Locate the cell with the specified text and output its [X, Y] center coordinate. 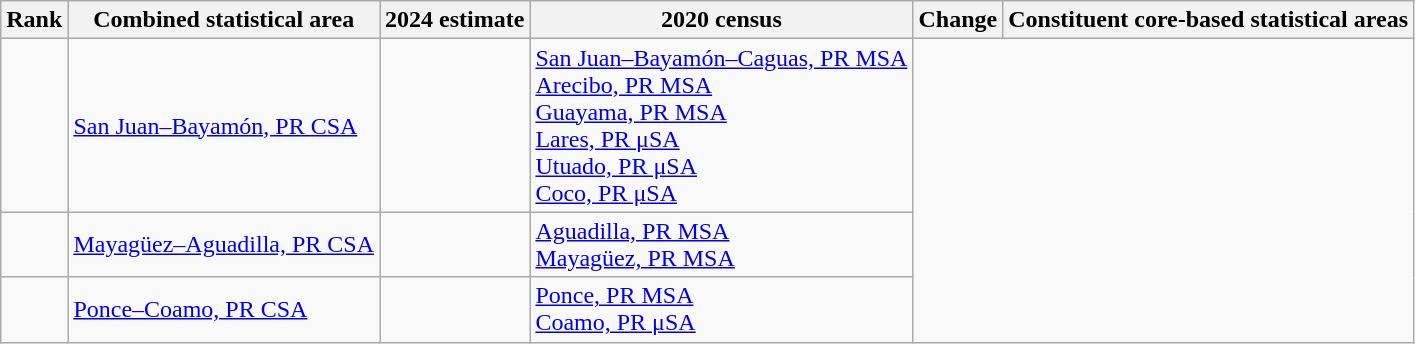
2020 census [722, 20]
2024 estimate [455, 20]
San Juan–Bayamón–Caguas, PR MSAArecibo, PR MSAGuayama, PR MSALares, PR μSAUtuado, PR μSACoco, PR μSA [722, 126]
Rank [34, 20]
San Juan–Bayamón, PR CSA [224, 126]
Ponce–Coamo, PR CSA [224, 310]
Combined statistical area [224, 20]
Mayagüez–Aguadilla, PR CSA [224, 244]
Constituent core-based statistical areas [1208, 20]
Change [958, 20]
Aguadilla, PR MSAMayagüez, PR MSA [722, 244]
Ponce, PR MSACoamo, PR μSA [722, 310]
